Search for the cell housing the specified text and yield its [x, y] center coordinate. 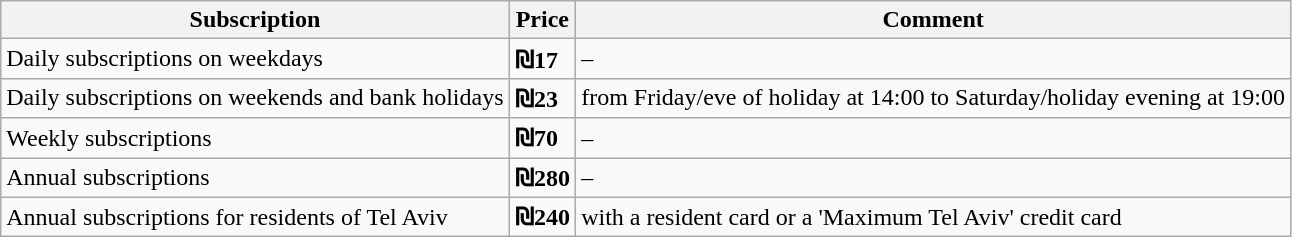
Daily subscriptions on weekdays [255, 59]
Annual subscriptions [255, 178]
Subscription [255, 20]
with a resident card or a 'Maximum Tel Aviv' credit card [934, 217]
from Friday/eve of holiday at 14:00 to Saturday/holiday evening at 19:00 [934, 98]
Daily subscriptions on weekends and bank holidays [255, 98]
Annual subscriptions for residents of Tel Aviv [255, 217]
Weekly subscriptions [255, 138]
Comment [934, 20]
Price [542, 20]
₪17 [542, 59]
₪280 [542, 178]
₪240 [542, 217]
₪23 [542, 98]
₪70 [542, 138]
